Capture the cell that displays the provided text and extract its (x, y) central coordinate. 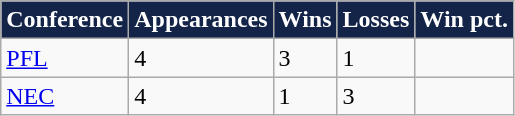
Win pct. (464, 20)
Losses (376, 20)
Appearances (201, 20)
Wins (305, 20)
Conference (65, 20)
PFL (65, 58)
NEC (65, 96)
